Extract the (X, Y) coordinate from the center of the cell holding the provided text.  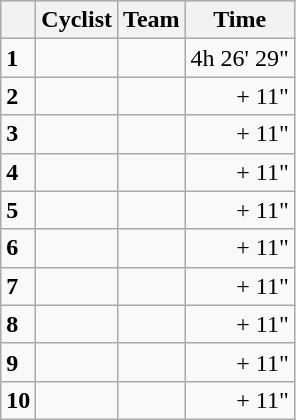
10 (18, 400)
9 (18, 362)
2 (18, 96)
Cyclist (77, 20)
8 (18, 324)
1 (18, 58)
7 (18, 286)
4 (18, 172)
3 (18, 134)
5 (18, 210)
Team (152, 20)
4h 26' 29" (240, 58)
Time (240, 20)
6 (18, 248)
